Identify which cell holds the provided text, then report its (x, y) central coordinate. 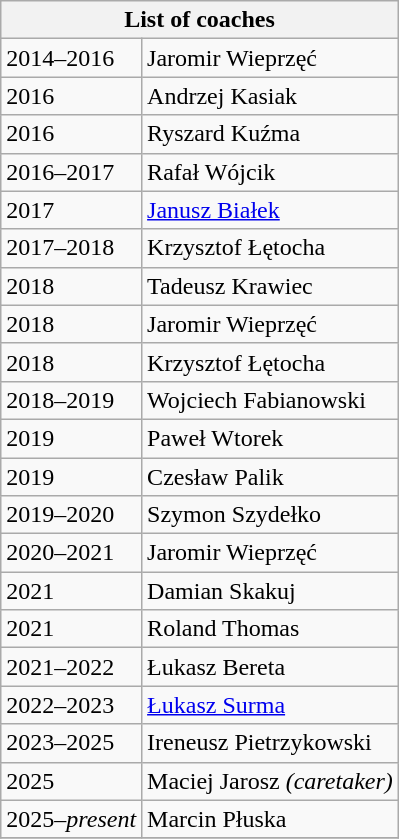
Ireneusz Pietrzykowski (270, 743)
2017–2018 (72, 248)
Czesław Palik (270, 477)
2019–2020 (72, 515)
Marcin Płuska (270, 819)
Rafał Wójcik (270, 172)
Damian Skakuj (270, 591)
2022–2023 (72, 705)
Janusz Białek (270, 210)
2014–2016 (72, 58)
Ryszard Kuźma (270, 134)
Maciej Jarosz (caretaker) (270, 781)
2018–2019 (72, 400)
2020–2021 (72, 553)
Łukasz Bereta (270, 667)
2025 (72, 781)
Wojciech Fabianowski (270, 400)
Roland Thomas (270, 629)
2025–present (72, 819)
List of coaches (200, 20)
2021–2022 (72, 667)
Andrzej Kasiak (270, 96)
Tadeusz Krawiec (270, 286)
2023–2025 (72, 743)
Paweł Wtorek (270, 438)
2017 (72, 210)
Szymon Szydełko (270, 515)
2016–2017 (72, 172)
Łukasz Surma (270, 705)
